Pinpoint the cell where the given text exists, returning its [X, Y] midpoint coordinate. 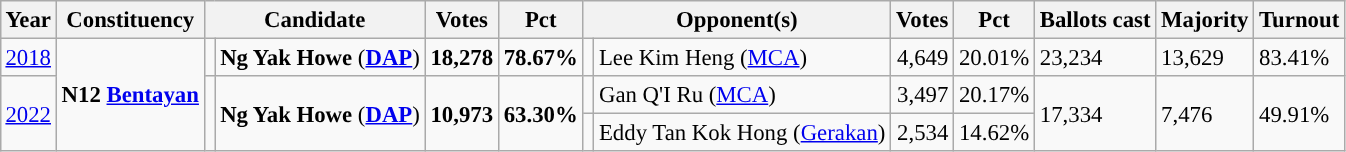
13,629 [1205, 57]
3,497 [922, 95]
20.01% [994, 57]
N12 Bentayan [130, 94]
20.17% [994, 95]
2,534 [922, 133]
Gan Q'I Ru (MCA) [742, 95]
63.30% [540, 114]
Eddy Tan Kok Hong (Gerakan) [742, 133]
Majority [1205, 20]
7,476 [1205, 114]
83.41% [1300, 57]
2022 [28, 114]
78.67% [540, 57]
Ballots cast [1094, 20]
14.62% [994, 133]
Candidate [314, 20]
Constituency [130, 20]
10,973 [462, 114]
49.91% [1300, 114]
23,234 [1094, 57]
17,334 [1094, 114]
Turnout [1300, 20]
Lee Kim Heng (MCA) [742, 57]
2018 [28, 57]
Year [28, 20]
18,278 [462, 57]
Opponent(s) [737, 20]
4,649 [922, 57]
